Pinpoint the cell where the given text exists, returning its (x, y) midpoint coordinate. 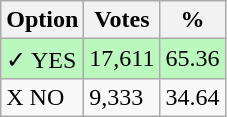
65.36 (192, 59)
✓ YES (42, 59)
9,333 (122, 97)
Option (42, 20)
Votes (122, 20)
34.64 (192, 97)
X NO (42, 97)
% (192, 20)
17,611 (122, 59)
